Provide the [x, y] coordinate of the cell's center where the given text is located.  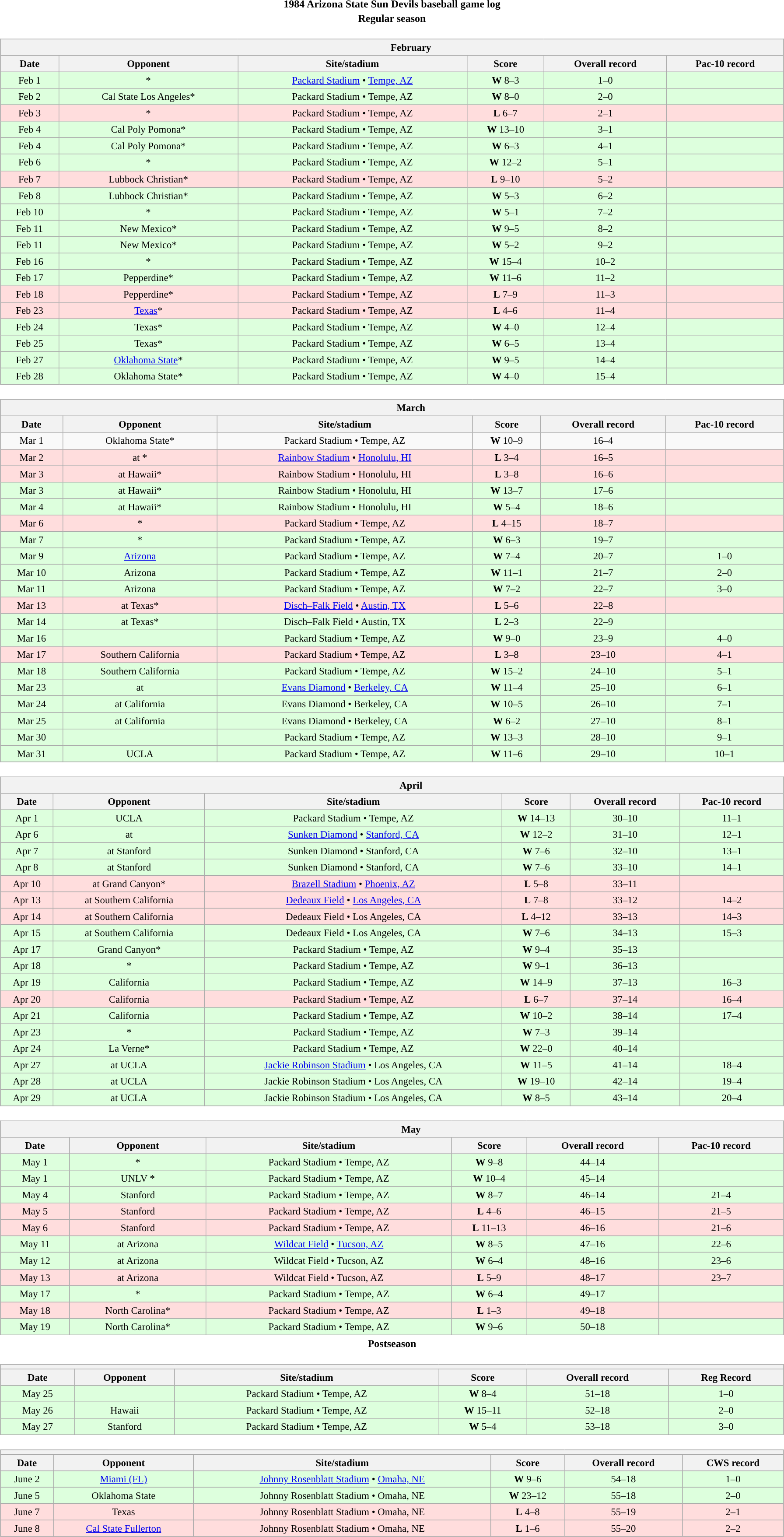
Feb 8 [30, 196]
2–2 [733, 1529]
W 19–10 [536, 1081]
21–7 [603, 572]
11–1 [732, 818]
UNLV * [138, 1179]
9–1 [724, 737]
9–2 [605, 245]
W 15–11 [483, 1410]
4–0 [724, 639]
Feb 2 [30, 97]
23–9 [603, 639]
W 7–4 [507, 556]
22–8 [603, 605]
54–18 [623, 1479]
Mar 23 [31, 688]
33–11 [625, 884]
16–6 [603, 474]
25–10 [603, 688]
W 10–9 [507, 441]
L 4–15 [507, 523]
Mar 24 [31, 704]
22–6 [721, 1244]
Apr 27 [27, 1065]
W 8–7 [489, 1195]
33–12 [625, 900]
14–3 [732, 917]
Mar 30 [31, 737]
46–14 [592, 1195]
8–1 [724, 721]
Brazell Stadium • Phoenix, AZ [353, 884]
L 3–4 [507, 457]
at Grand Canyon* [129, 884]
May 27 [38, 1427]
May 11 [35, 1244]
17–4 [732, 1015]
W 7–2 [507, 589]
12–4 [605, 327]
33–10 [625, 867]
49–17 [592, 1294]
Apr 21 [27, 1015]
55–18 [623, 1496]
13–4 [605, 344]
L 1–6 [528, 1529]
48–17 [592, 1277]
Oklahoma State [123, 1496]
16–3 [732, 983]
16–5 [603, 457]
L 7–8 [536, 900]
W 9–0 [507, 639]
52–18 [598, 1410]
Reg Record [726, 1377]
17–6 [603, 490]
Mar 4 [31, 507]
May 19 [35, 1326]
W 5–2 [506, 245]
Hawaii [125, 1410]
6–2 [605, 196]
Mar 10 [31, 572]
11–2 [605, 278]
Apr 14 [27, 917]
June 5 [27, 1496]
June 8 [27, 1529]
May 5 [35, 1211]
5–2 [605, 179]
22–9 [603, 622]
W 5–1 [506, 212]
15–3 [732, 933]
Mar 11 [31, 589]
May 17 [35, 1294]
L 2–3 [507, 622]
29–10 [603, 754]
Mar 1 [31, 441]
W 11–4 [507, 688]
Apr 7 [27, 851]
Apr 18 [27, 966]
L 1–3 [489, 1310]
Mar 18 [31, 671]
6–1 [724, 688]
Feb 1 [30, 80]
W 11–1 [507, 572]
Feb 25 [30, 344]
Grand Canyon* [129, 950]
23–6 [721, 1261]
May 18 [35, 1310]
24–10 [603, 671]
W 23–12 [528, 1496]
W 14–13 [536, 818]
51–18 [598, 1394]
Mar 7 [31, 540]
53–18 [598, 1427]
W 10–4 [489, 1179]
45–14 [592, 1179]
at * [140, 457]
Feb 24 [30, 327]
Apr 15 [27, 933]
Feb 18 [30, 294]
Apr 24 [27, 1048]
36–13 [625, 966]
W 15–2 [507, 671]
38–14 [625, 1015]
L 5–9 [489, 1277]
48–16 [592, 1261]
55–20 [623, 1529]
Mar 31 [31, 754]
W 14–9 [536, 983]
11–3 [605, 294]
55–19 [623, 1512]
W 10–5 [507, 704]
May [392, 1129]
27–10 [603, 721]
Mar 16 [31, 639]
11–4 [605, 311]
Mar 25 [31, 721]
Apr 10 [27, 884]
Cal State Los Angeles* [148, 97]
44–14 [592, 1162]
8–2 [605, 228]
42–14 [625, 1081]
Mar 2 [31, 457]
50–18 [592, 1326]
Apr 20 [27, 999]
May 4 [35, 1195]
46–15 [592, 1211]
23–10 [603, 655]
18–4 [732, 1065]
May 6 [35, 1228]
W 7–3 [536, 1032]
Apr 6 [27, 835]
L 4–8 [528, 1512]
22–7 [603, 589]
W 13–3 [507, 737]
12–1 [732, 835]
Apr 29 [27, 1098]
May 25 [38, 1394]
37–14 [625, 999]
April [392, 785]
Mar 6 [31, 523]
49–18 [592, 1310]
Apr 17 [27, 950]
Mar 17 [31, 655]
May 26 [38, 1410]
14–1 [732, 867]
W 22–0 [536, 1048]
L 5–6 [507, 605]
20–7 [603, 556]
18–6 [603, 507]
33–13 [625, 917]
14–2 [732, 900]
7–2 [605, 212]
30–10 [625, 818]
W 8–4 [483, 1394]
41–14 [625, 1065]
Apr 19 [27, 983]
10–1 [724, 754]
35–13 [625, 950]
W 9–1 [536, 966]
Feb 7 [30, 179]
31–10 [625, 835]
32–10 [625, 851]
21–5 [721, 1211]
34–13 [625, 933]
L 11–13 [489, 1228]
Feb 23 [30, 311]
Apr 23 [27, 1032]
Mar 14 [31, 622]
Mar 13 [31, 605]
W 6–5 [506, 344]
Cal State Fullerton [123, 1529]
46–16 [592, 1228]
L 5–8 [536, 884]
May 12 [35, 1261]
Apr 13 [27, 900]
3–1 [605, 130]
40–14 [625, 1048]
Feb 16 [30, 261]
Apr 1 [27, 818]
W 8–0 [506, 97]
Feb 28 [30, 376]
Miami (FL) [123, 1479]
20–4 [732, 1098]
Feb 17 [30, 278]
June 7 [27, 1512]
37–13 [625, 983]
W 5–3 [506, 196]
21–6 [721, 1228]
W 11–5 [536, 1065]
Feb 27 [30, 360]
18–7 [603, 523]
W 13–7 [507, 490]
CWS record [733, 1463]
W 9–4 [536, 950]
14–4 [605, 360]
February [392, 47]
15–4 [605, 376]
La Verne* [129, 1048]
10–2 [605, 261]
19–7 [603, 540]
21–4 [721, 1195]
L 7–9 [506, 294]
W 10–2 [536, 1015]
March [392, 408]
7–1 [724, 704]
Feb 10 [30, 212]
Mar 9 [31, 556]
19–4 [732, 1081]
39–14 [625, 1032]
W 9–8 [489, 1162]
June 2 [27, 1479]
23–7 [721, 1277]
Apr 28 [27, 1081]
Texas [123, 1512]
13–1 [732, 851]
W 8–3 [506, 80]
43–14 [625, 1098]
L 9–10 [506, 179]
Feb 3 [30, 113]
W 13–10 [506, 130]
W 15–4 [506, 261]
Apr 8 [27, 867]
26–10 [603, 704]
28–10 [603, 737]
L 4–12 [536, 917]
W 6–2 [507, 721]
47–16 [592, 1244]
May 13 [35, 1277]
Feb 6 [30, 162]
